Output the [x, y] coordinate of the center of the cell containing the given text.  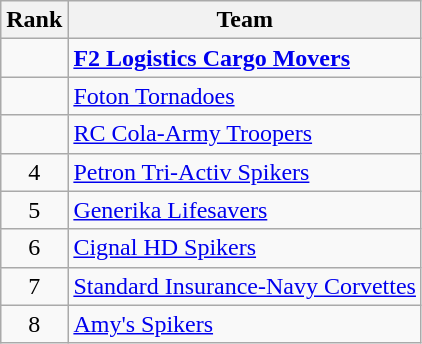
8 [34, 324]
4 [34, 172]
5 [34, 210]
Amy's Spikers [245, 324]
Team [245, 20]
Foton Tornadoes [245, 96]
6 [34, 248]
Standard Insurance-Navy Corvettes [245, 286]
Cignal HD Spikers [245, 248]
7 [34, 286]
Rank [34, 20]
Petron Tri-Activ Spikers [245, 172]
F2 Logistics Cargo Movers [245, 58]
RC Cola-Army Troopers [245, 134]
Generika Lifesavers [245, 210]
